Pinpoint the cell where the given text exists, returning its [X, Y] midpoint coordinate. 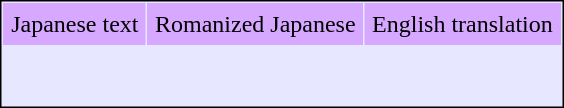
Romanized Japanese [256, 24]
Japanese text [75, 24]
English translation [463, 24]
